Output the [X, Y] coordinate of the center of the cell containing the given text.  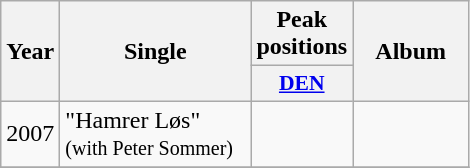
Peak positions [302, 34]
Single [156, 52]
2007 [30, 134]
Year [30, 52]
"Hamrer Løs"(with Peter Sommer) [156, 134]
DEN [302, 84]
Album [411, 52]
